Capture the cell that displays the provided text and extract its [X, Y] central coordinate. 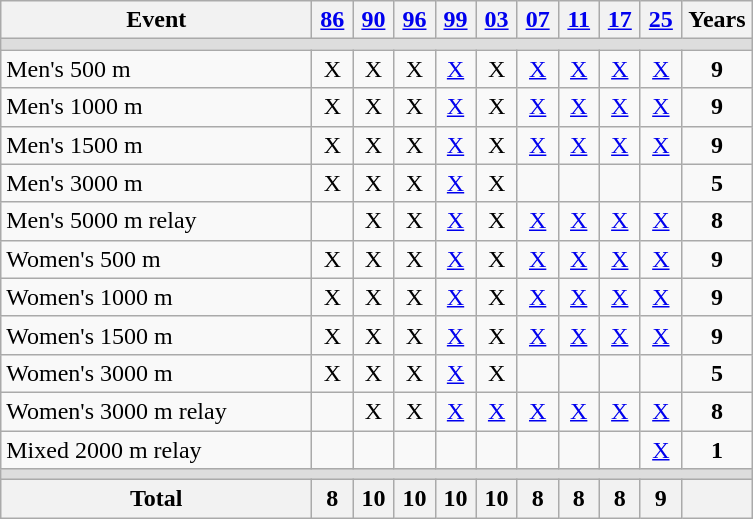
Men's 500 m [156, 69]
90 [374, 20]
Event [156, 20]
1 [716, 449]
96 [414, 20]
99 [456, 20]
Women's 3000 m relay [156, 411]
03 [496, 20]
Women's 1500 m [156, 335]
07 [538, 20]
11 [578, 20]
25 [660, 20]
Men's 1000 m [156, 107]
Years [716, 20]
Women's 500 m [156, 259]
Men's 1500 m [156, 145]
Men's 5000 m relay [156, 221]
Women's 3000 m [156, 373]
Mixed 2000 m relay [156, 449]
Total [156, 499]
Men's 3000 m [156, 183]
86 [332, 20]
17 [620, 20]
Women's 1000 m [156, 297]
